Output the (X, Y) coordinate of the center of the cell containing the given text.  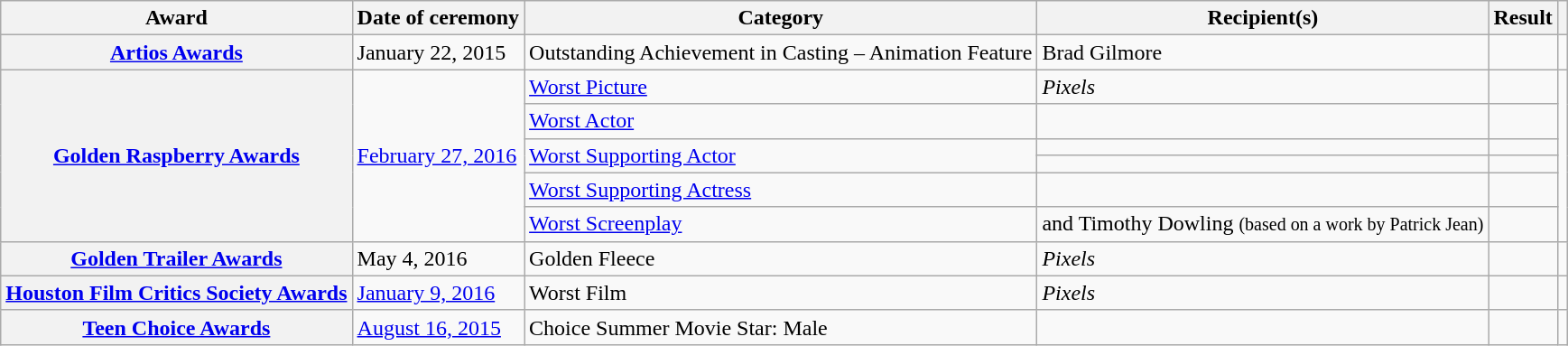
August 16, 2015 (439, 327)
Worst Screenplay (781, 224)
Worst Actor (781, 121)
Golden Raspberry Awards (177, 155)
Golden Trailer Awards (177, 258)
May 4, 2016 (439, 258)
Result (1523, 18)
Outstanding Achievement in Casting – Animation Feature (781, 52)
Award (177, 18)
Worst Picture (781, 87)
Date of ceremony (439, 18)
January 22, 2015 (439, 52)
Houston Film Critics Society Awards (177, 293)
Recipient(s) (1263, 18)
Choice Summer Movie Star: Male (781, 327)
January 9, 2016 (439, 293)
Artios Awards (177, 52)
Worst Film (781, 293)
Brad Gilmore (1263, 52)
Teen Choice Awards (177, 327)
Worst Supporting Actor (781, 155)
Golden Fleece (781, 258)
Worst Supporting Actress (781, 190)
Category (781, 18)
February 27, 2016 (439, 155)
and Timothy Dowling (based on a work by Patrick Jean) (1263, 224)
